Search for the cell housing the specified text and yield its [x, y] center coordinate. 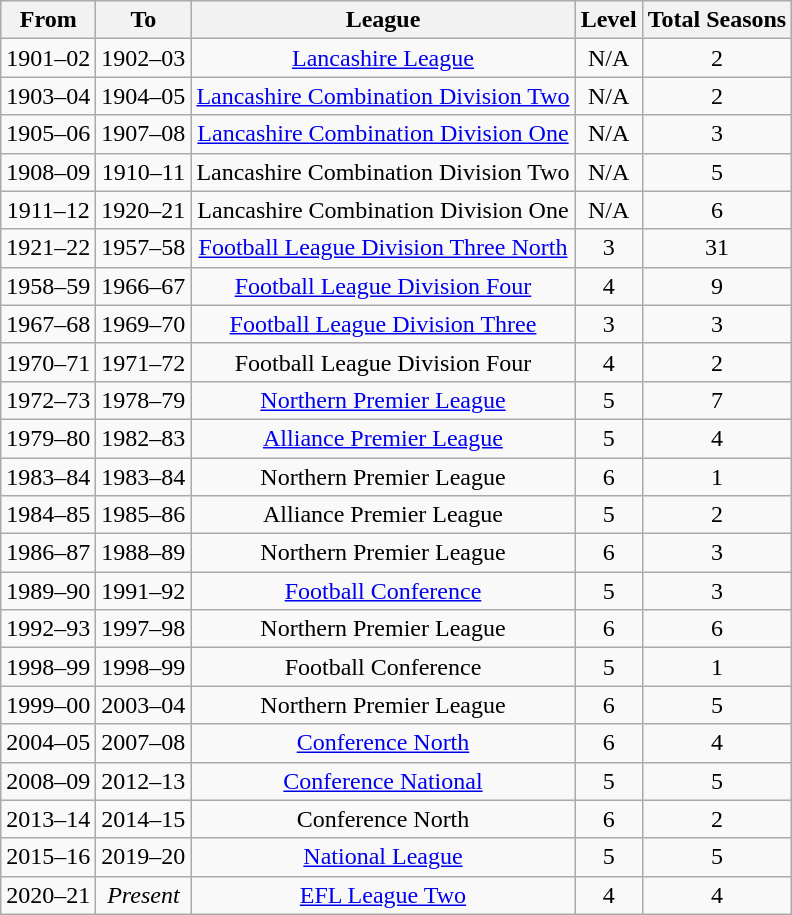
Level [608, 20]
1999–00 [48, 705]
2013–14 [48, 819]
2008–09 [48, 781]
1978–79 [144, 400]
1907–08 [144, 134]
1920–21 [144, 210]
1904–05 [144, 96]
1988–89 [144, 553]
1969–70 [144, 324]
1985–86 [144, 515]
Football League Division Three [383, 324]
2003–04 [144, 705]
1989–90 [48, 591]
1901–02 [48, 58]
2012–13 [144, 781]
2004–05 [48, 743]
From [48, 20]
1957–58 [144, 248]
League [383, 20]
EFL League Two [383, 895]
To [144, 20]
Football League Division Three North [383, 248]
1958–59 [48, 286]
1972–73 [48, 400]
National League [383, 857]
1982–83 [144, 438]
1986–87 [48, 553]
1966–67 [144, 286]
1903–04 [48, 96]
1997–98 [144, 629]
2015–16 [48, 857]
1911–12 [48, 210]
1971–72 [144, 362]
Total Seasons [717, 20]
1992–93 [48, 629]
Present [144, 895]
1984–85 [48, 515]
2019–20 [144, 857]
2007–08 [144, 743]
1991–92 [144, 591]
2020–21 [48, 895]
1902–03 [144, 58]
1979–80 [48, 438]
1967–68 [48, 324]
1921–22 [48, 248]
31 [717, 248]
Conference National [383, 781]
9 [717, 286]
2014–15 [144, 819]
1905–06 [48, 134]
Lancashire League [383, 58]
1908–09 [48, 172]
7 [717, 400]
1970–71 [48, 362]
1910–11 [144, 172]
